Pinpoint the cell where the given text exists, returning its (x, y) midpoint coordinate. 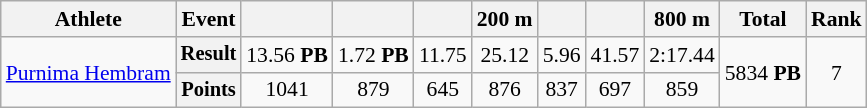
Rank (836, 19)
Event (209, 19)
Purnima Hembram (88, 72)
Athlete (88, 19)
41.57 (616, 55)
1.72 PB (374, 55)
859 (682, 90)
5834 PB (763, 72)
1041 (287, 90)
7 (836, 72)
25.12 (505, 55)
876 (505, 90)
Total (763, 19)
2:17.44 (682, 55)
11.75 (443, 55)
200 m (505, 19)
837 (562, 90)
879 (374, 90)
5.96 (562, 55)
13.56 PB (287, 55)
697 (616, 90)
645 (443, 90)
Points (209, 90)
800 m (682, 19)
Result (209, 55)
